Extract the (x, y) coordinate from the center of the cell holding the provided text.  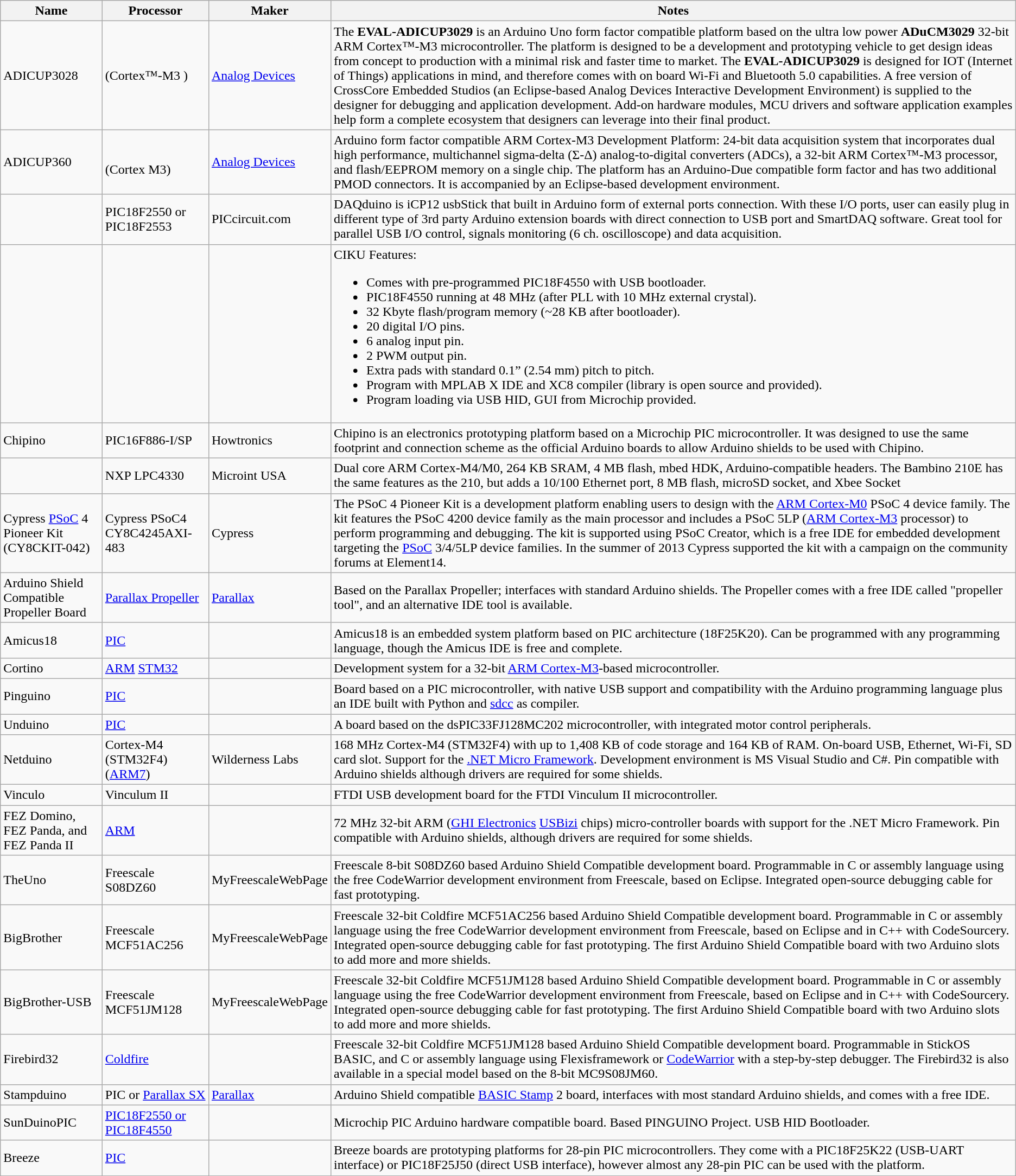
Howtronics (269, 441)
PICcircuit.com (269, 219)
ADICUP360 (52, 162)
Amicus18 (52, 640)
Cortex-M4 (STM32F4)(ARM7) (155, 760)
Stampduino (52, 1095)
ARM (155, 830)
BigBrother (52, 938)
Parallax Propeller (155, 597)
A board based on the dsPIC33FJ128MC202 microcontroller, with integrated motor control peripherals. (673, 724)
Chipino (52, 441)
Cypress PSoC 4 Pioneer Kit (CY8CKIT-042) (52, 533)
Freescale MCF51AC256 (155, 938)
Microint USA (269, 475)
Development system for a 32-bit ARM Cortex-M3-based microcontroller. (673, 668)
BigBrother-USB (52, 1002)
PIC or Parallax SX (155, 1095)
Vinculo (52, 795)
Processor (155, 11)
PIC18F2550 orPIC18F2553 (155, 219)
Freescale S08DZ60 (155, 880)
Notes (673, 11)
Maker (269, 11)
SunDuinoPIC (52, 1122)
Cortino (52, 668)
Arduino Shield compatible BASIC Stamp 2 board, interfaces with most standard Arduino shields, and comes with a free IDE. (673, 1095)
Microchip PIC Arduino hardware compatible board. Based PINGUINO Project. USB HID Bootloader. (673, 1122)
Arduino Shield Compatible Propeller Board (52, 597)
FTDI USB development board for the FTDI Vinculum II microcontroller. (673, 795)
Vinculum II (155, 795)
Unduino (52, 724)
ARM STM32 (155, 668)
(Cortex™-M3 ) (155, 75)
NXP LPC4330 (155, 475)
TheUno (52, 880)
Coldfire (155, 1059)
Name (52, 11)
Breeze (52, 1158)
Wilderness Labs (269, 760)
PIC16F886-I/SP (155, 441)
PIC18F2550 or PIC18F4550 (155, 1122)
Firebird32 (52, 1059)
Freescale MCF51JM128 (155, 1002)
Pinguino (52, 696)
FEZ Domino, FEZ Panda, and FEZ Panda II (52, 830)
Cypress PSoC4 CY8C4245AXI-483 (155, 533)
(Cortex M3) (155, 162)
Netduino (52, 760)
Cypress (269, 533)
ADICUP3028 (52, 75)
